Locate the cell with the specified text and output its (X, Y) center coordinate. 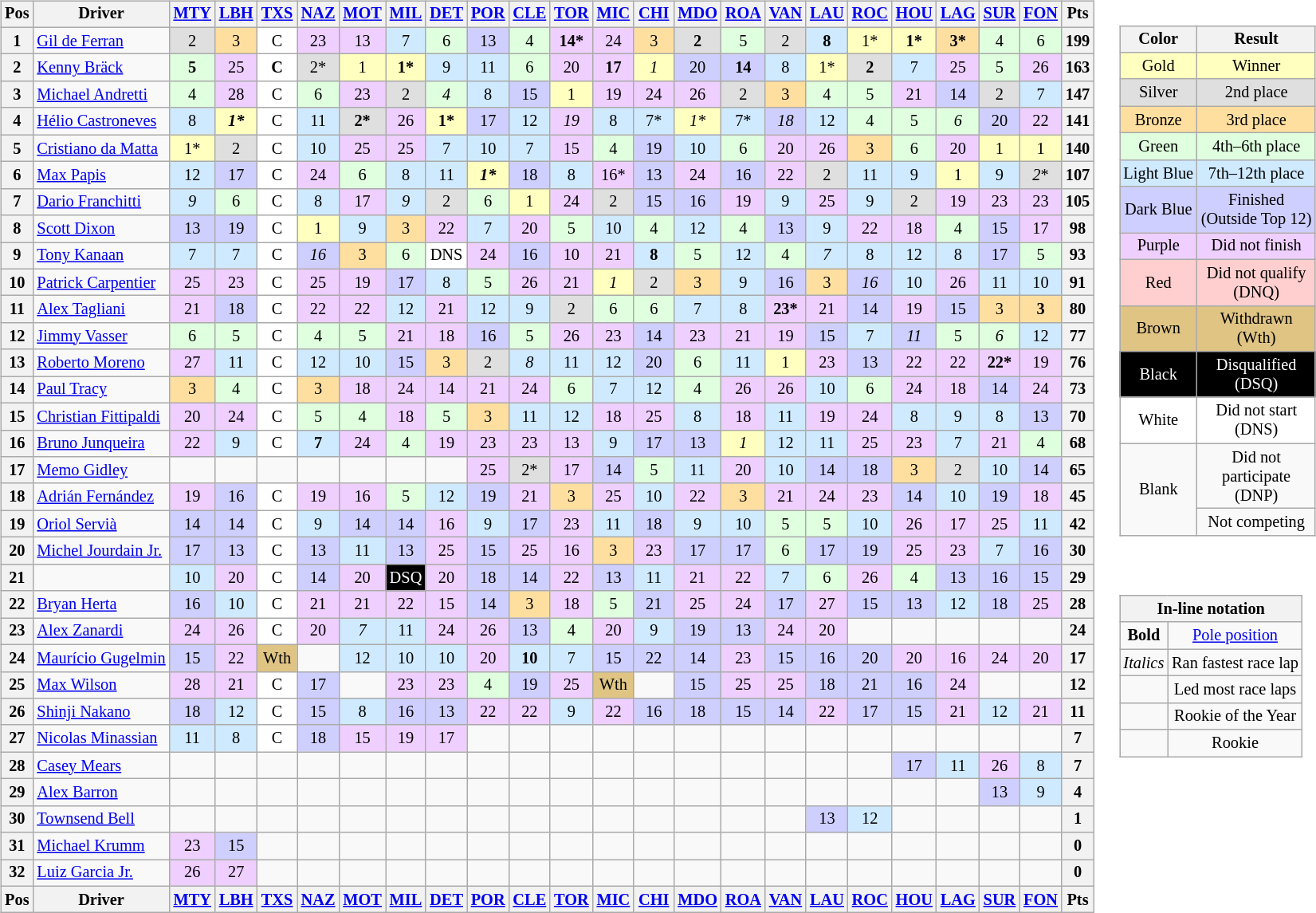
Nicolas Minassian (100, 738)
Red (1159, 282)
Cristiano da Matta (100, 148)
147 (1078, 95)
Black (1159, 375)
Luiz Garcia Jr. (100, 873)
Did not qualify(DNQ) (1256, 282)
Did notparticipate(DNP) (1256, 476)
Bruno Junqueira (100, 443)
Dark Blue (1159, 210)
Did not start(DNS) (1256, 420)
3rd place (1256, 120)
Maurício Gugelmin (100, 658)
73 (1078, 390)
In-line notation (1212, 609)
199 (1078, 41)
45 (1078, 497)
16* (614, 175)
23* (786, 309)
Italics (1145, 663)
Shinji Nakano (100, 712)
77 (1078, 336)
70 (1078, 416)
Winner (1256, 66)
80 (1078, 309)
Michael Krumm (100, 846)
65 (1078, 470)
Christian Fittipaldi (100, 416)
Casey Mears (100, 765)
42 (1078, 524)
2nd place (1256, 92)
163 (1078, 68)
Scott Dixon (100, 229)
Rookie of the Year (1235, 716)
Not competing (1256, 522)
Ran fastest race lap (1235, 663)
Dario Franchitti (100, 202)
3* (958, 41)
Townsend Bell (100, 819)
Roberto Moreno (100, 363)
DSQ (406, 577)
Kenny Bräck (100, 68)
Alex Zanardi (100, 632)
14* (571, 41)
91 (1078, 282)
Alex Barron (100, 793)
Max Wilson (100, 685)
Did not finish (1256, 246)
Purple (1159, 246)
Color (1159, 39)
Light Blue (1159, 173)
Brown (1159, 329)
31 (17, 846)
Max Papis (100, 175)
7th–12th place (1256, 173)
68 (1078, 443)
98 (1078, 229)
Green (1159, 147)
4th–6th place (1256, 147)
105 (1078, 202)
Jimmy Vasser (100, 336)
Result (1256, 39)
32 (17, 873)
Withdrawn(Wth) (1256, 329)
Memo Gidley (100, 470)
Tony Kanaan (100, 256)
93 (1078, 256)
Oriol Servià (100, 524)
Bold (1145, 636)
Gold (1159, 66)
Patrick Carpentier (100, 282)
Hélio Castroneves (100, 121)
Alex Tagliani (100, 309)
Pole position (1235, 636)
Adrián Fernández (100, 497)
Rookie (1235, 743)
76 (1078, 363)
White (1159, 420)
DNS (446, 256)
140 (1078, 148)
Bryan Herta (100, 604)
Finished(Outside Top 12) (1256, 210)
Gil de Ferran (100, 41)
Blank (1159, 490)
Disqualified(DSQ) (1256, 375)
Michael Andretti (100, 95)
Michel Jourdain Jr. (100, 551)
Led most race laps (1235, 690)
Paul Tracy (100, 390)
141 (1078, 121)
Silver (1159, 92)
107 (1078, 175)
Bronze (1159, 120)
22* (1000, 363)
